Return [X, Y] of the center of cell containing provided text 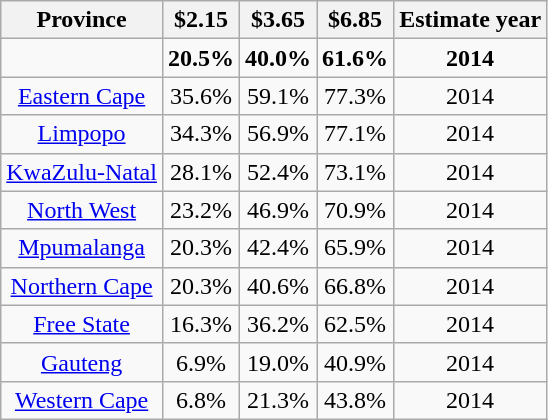
Western Cape [82, 400]
20.5% [200, 58]
46.9% [278, 210]
36.2% [278, 324]
19.0% [278, 362]
Mpumalanga [82, 248]
42.4% [278, 248]
Northern Cape [82, 286]
23.2% [200, 210]
6.8% [200, 400]
40.6% [278, 286]
6.9% [200, 362]
56.9% [278, 134]
77.3% [356, 96]
62.5% [356, 324]
70.9% [356, 210]
52.4% [278, 172]
35.6% [200, 96]
Gauteng [82, 362]
40.0% [278, 58]
North West [82, 210]
Eastern Cape [82, 96]
28.1% [200, 172]
$6.85 [356, 20]
Estimate year [470, 20]
$3.65 [278, 20]
61.6% [356, 58]
Province [82, 20]
Limpopo [82, 134]
73.1% [356, 172]
59.1% [278, 96]
21.3% [278, 400]
77.1% [356, 134]
43.8% [356, 400]
65.9% [356, 248]
16.3% [200, 324]
40.9% [356, 362]
66.8% [356, 286]
34.3% [200, 134]
KwaZulu-Natal [82, 172]
Free State [82, 324]
$2.15 [200, 20]
